Scan for the cell matching the given text and deliver its (X, Y) coordinate at center. 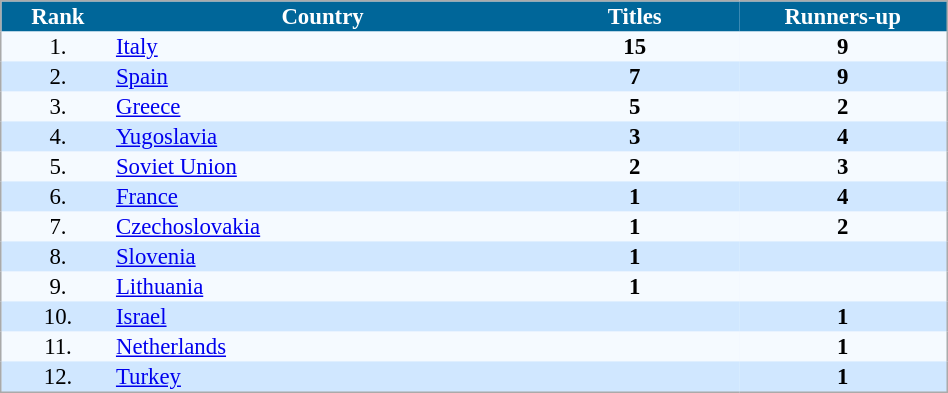
6. (58, 197)
Lithuania (322, 287)
Slovenia (322, 257)
Soviet Union (322, 167)
Netherlands (322, 347)
11. (58, 347)
Country (322, 16)
10. (58, 317)
Greece (322, 107)
Israel (322, 317)
7. (58, 227)
4. (58, 137)
Czechoslovakia (322, 227)
Rank (58, 16)
Titles (635, 16)
9. (58, 287)
Turkey (322, 378)
5 (635, 107)
Runners-up (843, 16)
Italy (322, 47)
Spain (322, 77)
2. (58, 77)
Yugoslavia (322, 137)
12. (58, 378)
5. (58, 167)
1. (58, 47)
France (322, 197)
7 (635, 77)
3. (58, 107)
15 (635, 47)
8. (58, 257)
